Search for the cell housing the specified text and yield its (X, Y) center coordinate. 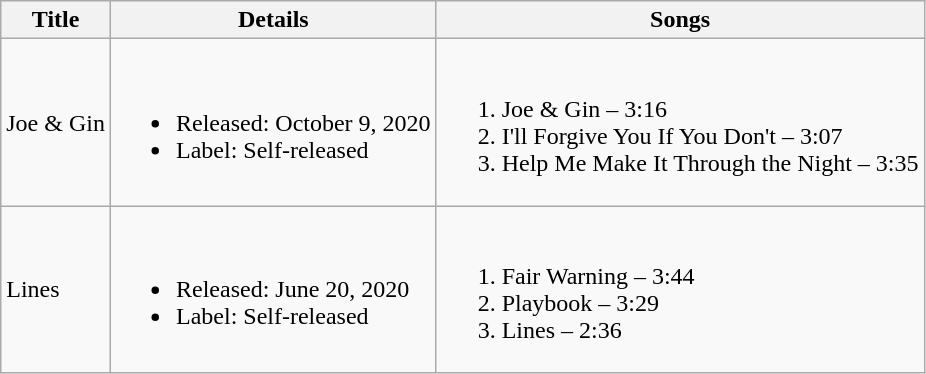
Joe & Gin – 3:16I'll Forgive You If You Don't – 3:07Help Me Make It Through the Night – 3:35 (680, 122)
Fair Warning – 3:44Playbook – 3:29Lines – 2:36 (680, 290)
Title (56, 20)
Lines (56, 290)
Joe & Gin (56, 122)
Released: October 9, 2020Label: Self-released (273, 122)
Released: June 20, 2020Label: Self-released (273, 290)
Details (273, 20)
Songs (680, 20)
